Capture the cell that displays the provided text and extract its [X, Y] central coordinate. 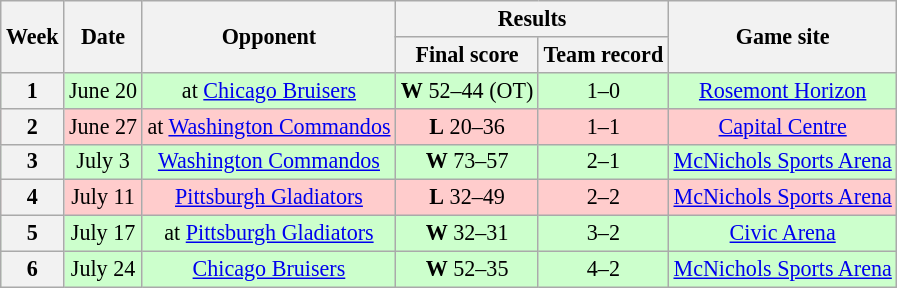
1–0 [603, 90]
Capital Centre [782, 126]
3 [32, 162]
W 52–35 [468, 269]
Week [32, 36]
Results [532, 18]
1–1 [603, 126]
3–2 [603, 233]
July 17 [103, 233]
6 [32, 269]
Final score [468, 54]
5 [32, 233]
2–1 [603, 162]
1 [32, 90]
Date [103, 36]
June 20 [103, 90]
Washington Commandos [268, 162]
4–2 [603, 269]
W 52–44 (OT) [468, 90]
Civic Arena [782, 233]
Chicago Bruisers [268, 269]
at Pittsburgh Gladiators [268, 233]
2–2 [603, 198]
L 20–36 [468, 126]
at Washington Commandos [268, 126]
L 32–49 [468, 198]
Game site [782, 36]
June 27 [103, 126]
July 24 [103, 269]
July 3 [103, 162]
Team record [603, 54]
at Chicago Bruisers [268, 90]
Rosemont Horizon [782, 90]
Pittsburgh Gladiators [268, 198]
Opponent [268, 36]
W 73–57 [468, 162]
2 [32, 126]
July 11 [103, 198]
4 [32, 198]
W 32–31 [468, 233]
